Return the (X, Y) coordinate for the center point of the cell that contains the specified text.  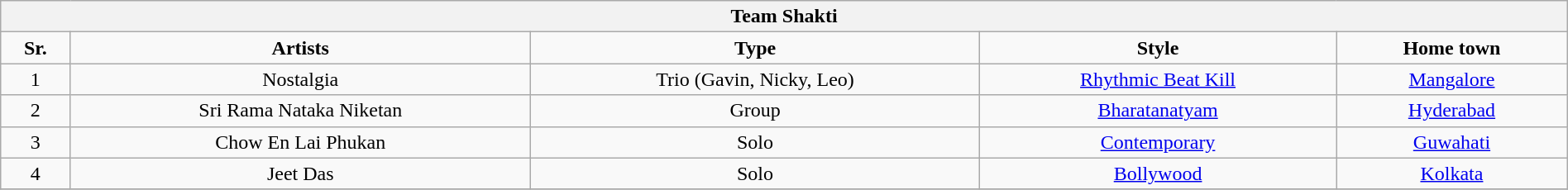
Home town (1452, 48)
Mangalore (1452, 79)
3 (36, 142)
Sr. (36, 48)
1 (36, 79)
Guwahati (1452, 142)
Type (756, 48)
Rhythmic Beat Kill (1158, 79)
Trio (Gavin, Nicky, Leo) (756, 79)
Group (756, 111)
Bharatanatyam (1158, 111)
Jeet Das (301, 173)
Sri Rama Nataka Niketan (301, 111)
4 (36, 173)
2 (36, 111)
Artists (301, 48)
Team Shakti (784, 17)
Contemporary (1158, 142)
Kolkata (1452, 173)
Style (1158, 48)
Bollywood (1158, 173)
Chow En Lai Phukan (301, 142)
Nostalgia (301, 79)
Hyderabad (1452, 111)
